Determine the (X, Y) coordinate at the center of the cell enclosing the given text.  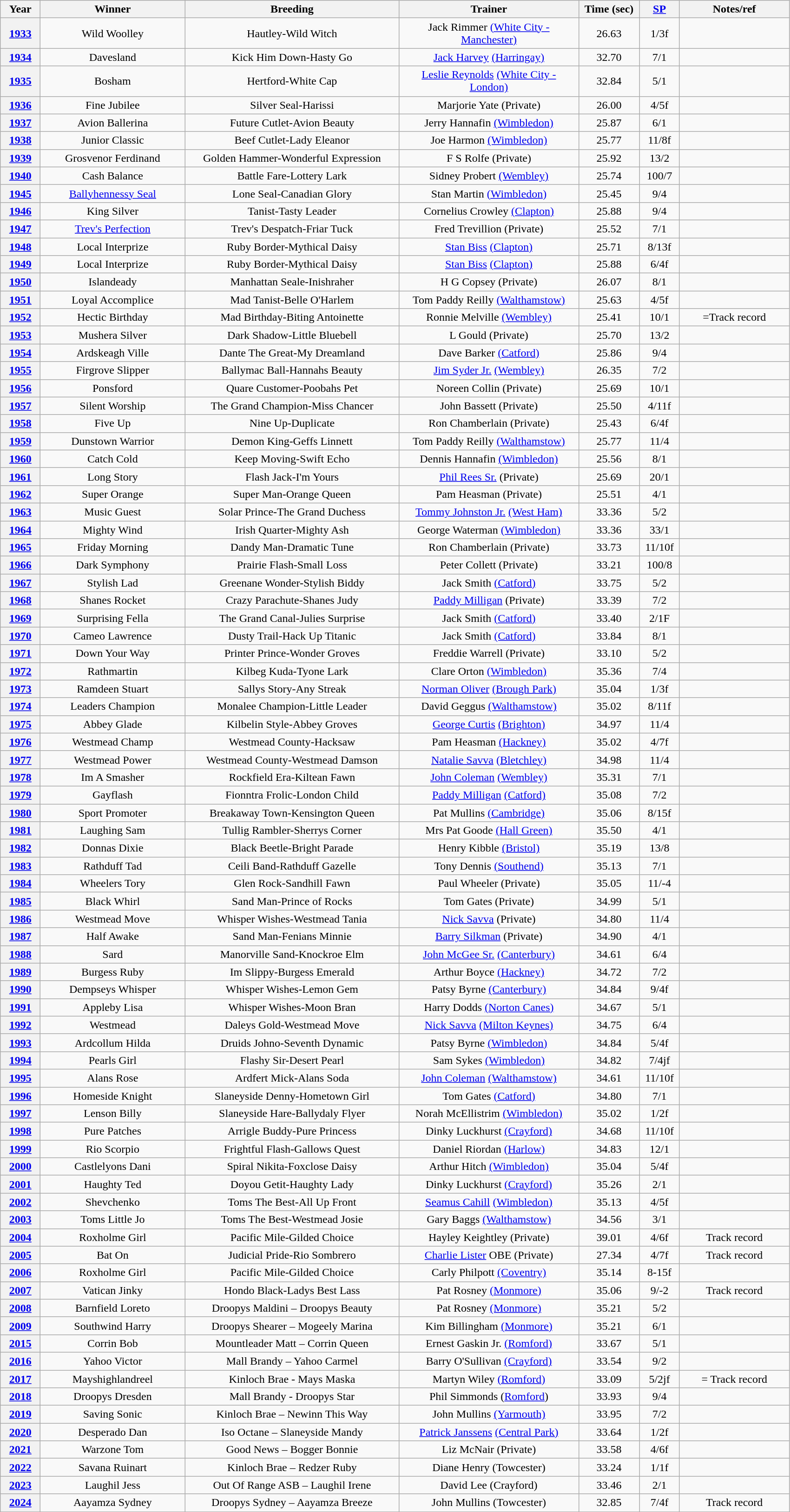
26.63 (609, 33)
Golden Hammer-Wonderful Expression (292, 158)
Tanist-Tasty Leader (292, 211)
Glen Rock-Sandhill Fawn (292, 884)
Bosham (112, 81)
Whisper Wishes-Lemon Gem (292, 990)
1968 (20, 601)
1948 (20, 247)
John Coleman (Wembley) (489, 777)
26.00 (609, 105)
1956 (20, 388)
2016 (20, 1361)
Westmead Champ (112, 742)
Doyou Getit-Haughty Lady (292, 1184)
2006 (20, 1273)
Saving Sonic (112, 1414)
Donnas Dixie (112, 848)
1978 (20, 777)
Pure Patches (112, 1131)
Firgrove Slipper (112, 370)
Demon King-Geffs Linnett (292, 441)
1964 (20, 529)
Norman Oliver (Brough Park) (489, 689)
Phil Rees Sr. (Private) (489, 476)
25.74 (609, 176)
Dempseys Whisper (112, 990)
35.08 (609, 795)
Fred Trevillion (Private) (489, 229)
Greenane Wonder-Stylish Biddy (292, 583)
Im Slippy-Burgess Emerald (292, 972)
33/1 (659, 529)
Diane Henry (Towcester) (489, 1467)
1954 (20, 353)
Westmead County-Westmead Damson (292, 759)
1967 (20, 583)
1970 (20, 636)
34.99 (609, 901)
Cornelius Crowley (Clapton) (489, 211)
Ernest Gaskin Jr. (Romford) (489, 1343)
Black Whirl (112, 901)
Ramdeen Stuart (112, 689)
Super Orange (112, 494)
1950 (20, 282)
Islandeady (112, 282)
Laughing Sam (112, 831)
8/13f (659, 247)
Dennis Hannafin (Wimbledon) (489, 459)
David Geggus (Walthamstow) (489, 706)
The Grand Champion-Miss Chancer (292, 406)
Crazy Parachute-Shanes Judy (292, 601)
39.01 (609, 1237)
25.52 (609, 229)
11/-4 (659, 884)
Marjorie Yate (Private) (489, 105)
Kilbeg Kuda-Tyone Lark (292, 671)
Mad Birthday-Biting Antoinette (292, 317)
33.64 (609, 1432)
1966 (20, 565)
Printer Prince-Wonder Groves (292, 654)
Wheelers Tory (112, 884)
25.45 (609, 193)
34.75 (609, 1025)
Music Guest (112, 512)
33.39 (609, 601)
Paddy Milligan (Catford) (489, 795)
25.50 (609, 406)
1999 (20, 1149)
1976 (20, 742)
2022 (20, 1467)
Pam Heasman (Private) (489, 494)
Droopys Sydney – Aayamza Breeze (292, 1503)
Kinloch Brae - Mays Maska (292, 1379)
11/8f (659, 140)
1996 (20, 1096)
35.26 (609, 1184)
Barry Silkman (Private) (489, 937)
Loyal Accomplice (112, 300)
35.05 (609, 884)
Sand Man-Fenians Minnie (292, 937)
100/7 (659, 176)
20/1 (659, 476)
Rathmartin (112, 671)
Druids Johno-Seventh Dynamic (292, 1043)
Shanes Rocket (112, 601)
2004 (20, 1237)
John McGee Sr. (Canterbury) (489, 954)
Spiral Nikita-Foxclose Daisy (292, 1167)
Dark Symphony (112, 565)
Junior Classic (112, 140)
Fionntra Frolic-London Child (292, 795)
Slaneyside Hare-Ballydaly Flyer (292, 1114)
Barry O'Sullivan (Crayford) (489, 1361)
33.84 (609, 636)
Toms The Best-All Up Front (292, 1202)
Ceili Band-Rathduff Gazelle (292, 866)
2023 (20, 1485)
2005 (20, 1255)
1959 (20, 441)
Time (sec) (609, 9)
Iso Octane – Slaneyside Mandy (292, 1432)
Joe Harmon (Wimbledon) (489, 140)
Dunstown Warrior (112, 441)
2017 (20, 1379)
Lone Seal-Canadian Glory (292, 193)
26.35 (609, 370)
Martyn Wiley (Romford) (489, 1379)
Hectic Birthday (112, 317)
1973 (20, 689)
Seamus Cahill (Wimbledon) (489, 1202)
Davesland (112, 57)
Half Awake (112, 937)
35.14 (609, 1273)
2003 (20, 1220)
1936 (20, 105)
Breeding (292, 9)
Avion Ballerina (112, 123)
Kinloch Brae – Redzer Ruby (292, 1467)
George Curtis (Brighton) (489, 724)
Hautley-Wild Witch (292, 33)
Out Of Range ASB – Laughil Irene (292, 1485)
Ardfert Mick-Alans Soda (292, 1078)
Noreen Collin (Private) (489, 388)
George Waterman (Wimbledon) (489, 529)
Beef Cutlet-Lady Eleanor (292, 140)
1946 (20, 211)
Mall Brandy – Yahoo Carmel (292, 1361)
2021 (20, 1450)
34.72 (609, 972)
Surprising Fella (112, 618)
Winner (112, 9)
Harry Dodds (Norton Canes) (489, 1007)
Sidney Probert (Wembley) (489, 176)
Flashy Sir-Desert Pearl (292, 1060)
1980 (20, 813)
Rockfield Era-Kiltean Fawn (292, 777)
Desperado Dan (112, 1432)
Ardskeagh Ville (112, 353)
Sallys Story-Any Streak (292, 689)
27.34 (609, 1255)
1955 (20, 370)
Nick Savva (Private) (489, 919)
Catch Cold (112, 459)
Leaders Champion (112, 706)
Super Man-Orange Queen (292, 494)
35.19 (609, 848)
1961 (20, 476)
Solar Prince-The Grand Duchess (292, 512)
Hondo Black-Ladys Best Lass (292, 1290)
Notes/ref (734, 9)
Im A Smasher (112, 777)
Year (20, 9)
Sard (112, 954)
2008 (20, 1308)
1963 (20, 512)
1945 (20, 193)
26.07 (609, 282)
Corrin Bob (112, 1343)
2018 (20, 1397)
Judicial Pride-Rio Sombrero (292, 1255)
Patrick Janssens (Central Park) (489, 1432)
34.67 (609, 1007)
Mighty Wind (112, 529)
2000 (20, 1167)
1958 (20, 423)
Bat On (112, 1255)
3/1 (659, 1220)
8-15f (659, 1273)
1960 (20, 459)
33.40 (609, 618)
Phil Simmonds (Romford) (489, 1397)
Mushera Silver (112, 335)
Mad Tanist-Belle O'Harlem (292, 300)
34.90 (609, 937)
Hertford-White Cap (292, 81)
Whisper Wishes-Westmead Tania (292, 919)
Sport Promoter (112, 813)
Daleys Gold-Westmead Move (292, 1025)
Trev's Perfection (112, 229)
David Lee (Crayford) (489, 1485)
2002 (20, 1202)
1985 (20, 901)
4/11f (659, 406)
1977 (20, 759)
Slaneyside Denny-Hometown Girl (292, 1096)
The Grand Canal-Julies Surprise (292, 618)
1998 (20, 1131)
Tom Gates (Catford) (489, 1096)
1938 (20, 140)
35.31 (609, 777)
33.95 (609, 1414)
34.97 (609, 724)
Appleby Lisa (112, 1007)
Gary Baggs (Walthamstow) (489, 1220)
Paul Wheeler (Private) (489, 884)
Tom Gates (Private) (489, 901)
Tony Dennis (Southend) (489, 866)
Clare Orton (Wimbledon) (489, 671)
Toms Little Jo (112, 1220)
Vatican Jinky (112, 1290)
25.86 (609, 353)
2001 (20, 1184)
35.36 (609, 671)
1986 (20, 919)
Prairie Flash-Small Loss (292, 565)
1983 (20, 866)
1951 (20, 300)
1957 (20, 406)
25.92 (609, 158)
= Track record (734, 1379)
Jack Rimmer (White City - Manchester) (489, 33)
Whisper Wishes-Moon Bran (292, 1007)
Alans Rose (112, 1078)
25.70 (609, 335)
8/11f (659, 706)
25.43 (609, 423)
Droopys Maldini – Droopys Beauty (292, 1308)
Southwind Harry (112, 1326)
L Gould (Private) (489, 335)
9/2 (659, 1361)
Westmead Power (112, 759)
33.75 (609, 583)
25.87 (609, 123)
Manhattan Seale-Inishraher (292, 282)
Mountleader Matt – Corrin Queen (292, 1343)
34.83 (609, 1149)
1993 (20, 1043)
Droopys Dresden (112, 1397)
Laughil Jess (112, 1485)
Daniel Riordan (Harlow) (489, 1149)
32.70 (609, 57)
25.56 (609, 459)
John Bassett (Private) (489, 406)
Five Up (112, 423)
1992 (20, 1025)
Manorville Sand-Knockroe Elm (292, 954)
Trainer (489, 9)
John Coleman (Walthamstow) (489, 1078)
2/1F (659, 618)
34.98 (609, 759)
2020 (20, 1432)
Flash Jack-I'm Yours (292, 476)
1953 (20, 335)
33.46 (609, 1485)
Trev's Despatch-Friar Tuck (292, 229)
1989 (20, 972)
Dante The Great-My Dreamland (292, 353)
1979 (20, 795)
1947 (20, 229)
Ardcollum Hilda (112, 1043)
2009 (20, 1326)
1995 (20, 1078)
Dusty Trail-Hack Up Titanic (292, 636)
Black Beetle-Bright Parade (292, 848)
1974 (20, 706)
7/4f (659, 1503)
Mrs Pat Goode (Hall Green) (489, 831)
1988 (20, 954)
SP (659, 9)
Tullig Rambler-Sherrys Corner (292, 831)
32.85 (609, 1503)
Charlie Lister OBE (Private) (489, 1255)
2007 (20, 1290)
King Silver (112, 211)
Natalie Savva (Bletchley) (489, 759)
1933 (20, 33)
1994 (20, 1060)
8/15f (659, 813)
=Track record (734, 317)
1939 (20, 158)
Haughty Ted (112, 1184)
Dark Shadow-Little Bluebell (292, 335)
Sand Man-Prince of Rocks (292, 901)
25.63 (609, 300)
Patsy Byrne (Wimbledon) (489, 1043)
1949 (20, 264)
Freddie Warrell (Private) (489, 654)
100/8 (659, 565)
Wild Woolley (112, 33)
Sam Sykes (Wimbledon) (489, 1060)
Westmead Move (112, 919)
Ballymac Ball-Hannahs Beauty (292, 370)
Paddy Milligan (Private) (489, 601)
F S Rolfe (Private) (489, 158)
1982 (20, 848)
Carly Philpott (Coventry) (489, 1273)
Lenson Billy (112, 1114)
Arthur Boyce (Hackney) (489, 972)
Good News – Bogger Bonnie (292, 1450)
2024 (20, 1503)
Kick Him Down-Hasty Go (292, 57)
9/-2 (659, 1290)
Ponsford (112, 388)
1984 (20, 884)
35.50 (609, 831)
Mayshighlandreel (112, 1379)
1987 (20, 937)
Ballyhennessy Seal (112, 193)
13/8 (659, 848)
Tommy Johnston Jr. (West Ham) (489, 512)
Stylish Lad (112, 583)
33.73 (609, 548)
Grosvenor Ferdinand (112, 158)
Castlelyons Dani (112, 1167)
Yahoo Victor (112, 1361)
2015 (20, 1343)
Abbey Glade (112, 724)
1990 (20, 990)
32.84 (609, 81)
John Mullins (Yarmouth) (489, 1414)
1962 (20, 494)
Silent Worship (112, 406)
7/4 (659, 671)
Jack Harvey (Harringay) (489, 57)
Arrigle Buddy-Pure Princess (292, 1131)
5/2jf (659, 1379)
Battle Fare-Lottery Lark (292, 176)
Pam Heasman (Hackney) (489, 742)
Cash Balance (112, 176)
Irish Quarter-Mighty Ash (292, 529)
1991 (20, 1007)
Peter Collett (Private) (489, 565)
Long Story (112, 476)
Monalee Champion-Little Leader (292, 706)
1971 (20, 654)
1972 (20, 671)
Mall Brandy - Droopys Star (292, 1397)
34.56 (609, 1220)
Toms The Best-Westmead Josie (292, 1220)
Norah McEllistrim (Wimbledon) (489, 1114)
Keep Moving-Swift Echo (292, 459)
Gayflash (112, 795)
Nick Savva (Milton Keynes) (489, 1025)
Hayley Keightley (Private) (489, 1237)
1981 (20, 831)
1937 (20, 123)
33.54 (609, 1361)
Stan Martin (Wimbledon) (489, 193)
Quare Customer-Poobahs Pet (292, 388)
1965 (20, 548)
Shevchenko (112, 1202)
Jerry Hannafin (Wimbledon) (489, 123)
John Mullins (Towcester) (489, 1503)
1940 (20, 176)
Kinloch Brae – Newinn This Way (292, 1414)
33.21 (609, 565)
Kilbelin Style-Abbey Groves (292, 724)
33.58 (609, 1450)
H G Copsey (Private) (489, 282)
33.24 (609, 1467)
33.93 (609, 1397)
1997 (20, 1114)
Frightful Flash-Gallows Quest (292, 1149)
Rio Scorpio (112, 1149)
Kim Billingham (Monmore) (489, 1326)
Liz McNair (Private) (489, 1450)
Friday Morning (112, 548)
Down Your Way (112, 654)
Westmead (112, 1025)
Homeside Knight (112, 1096)
Arthur Hitch (Wimbledon) (489, 1167)
25.71 (609, 247)
1975 (20, 724)
Rathduff Tad (112, 866)
34.68 (609, 1131)
12/1 (659, 1149)
1934 (20, 57)
Cameo Lawrence (112, 636)
25.51 (609, 494)
33.10 (609, 654)
2019 (20, 1414)
34.82 (609, 1060)
Silver Seal-Harissi (292, 105)
Burgess Ruby (112, 972)
33.09 (609, 1379)
Jim Syder Jr. (Wembley) (489, 370)
1952 (20, 317)
Breakaway Town-Kensington Queen (292, 813)
Ronnie Melville (Wembley) (489, 317)
25.41 (609, 317)
Droopys Shearer – Mogeely Marina (292, 1326)
Dandy Man-Dramatic Tune (292, 548)
Westmead County-Hacksaw (292, 742)
Pearls Girl (112, 1060)
Future Cutlet-Avion Beauty (292, 123)
Barnfield Loreto (112, 1308)
1969 (20, 618)
Savana Ruinart (112, 1467)
33.67 (609, 1343)
Warzone Tom (112, 1450)
Fine Jubilee (112, 105)
1935 (20, 81)
Henry Kibble (Bristol) (489, 848)
Leslie Reynolds (White City - London) (489, 81)
9/4f (659, 990)
7/4jf (659, 1060)
Nine Up-Duplicate (292, 423)
Pat Mullins (Cambridge) (489, 813)
Aayamza Sydney (112, 1503)
Dave Barker (Catford) (489, 353)
Patsy Byrne (Canterbury) (489, 990)
1/1f (659, 1467)
